Return the (x, y) coordinate for the center point of the cell that contains the specified text.  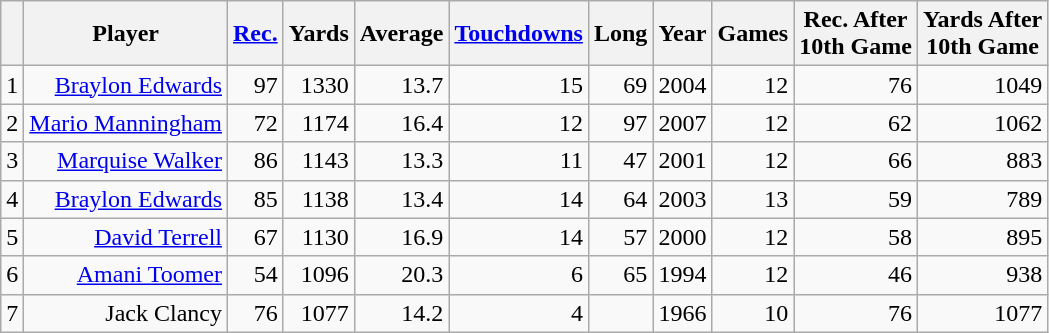
54 (256, 275)
86 (256, 161)
47 (620, 161)
2007 (682, 123)
1330 (318, 85)
5 (12, 237)
Rec. (256, 34)
1096 (318, 275)
3 (12, 161)
Jack Clancy (126, 313)
2003 (682, 199)
62 (856, 123)
789 (982, 199)
1049 (982, 85)
69 (620, 85)
Marquise Walker (126, 161)
1062 (982, 123)
883 (982, 161)
46 (856, 275)
1966 (682, 313)
Amani Toomer (126, 275)
20.3 (402, 275)
Year (682, 34)
1174 (318, 123)
Long (620, 34)
1143 (318, 161)
Games (753, 34)
938 (982, 275)
14.2 (402, 313)
Mario Manningham (126, 123)
2001 (682, 161)
Yards After10th Game (982, 34)
57 (620, 237)
Touchdowns (519, 34)
66 (856, 161)
1994 (682, 275)
59 (856, 199)
11 (519, 161)
1 (12, 85)
58 (856, 237)
2 (12, 123)
Rec. After10th Game (856, 34)
15 (519, 85)
10 (753, 313)
1130 (318, 237)
16.4 (402, 123)
65 (620, 275)
7 (12, 313)
Player (126, 34)
Average (402, 34)
Yards (318, 34)
David Terrell (126, 237)
2004 (682, 85)
16.9 (402, 237)
67 (256, 237)
13.4 (402, 199)
2000 (682, 237)
72 (256, 123)
13.3 (402, 161)
895 (982, 237)
85 (256, 199)
1138 (318, 199)
64 (620, 199)
13 (753, 199)
13.7 (402, 85)
